For the text-containing cell, return its midpoint in [X, Y] coordinate format. 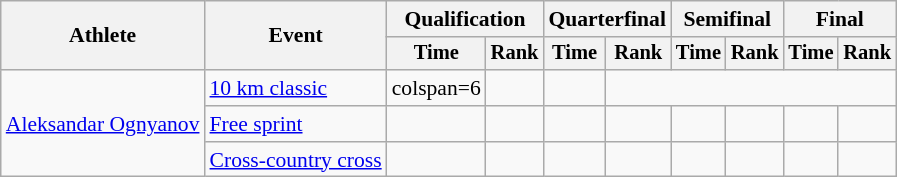
Free sprint [296, 124]
Athlete [103, 36]
colspan=6 [436, 88]
Qualification [466, 19]
Final [839, 19]
Quarterfinal [607, 19]
Semifinal [727, 19]
10 km classic [296, 88]
Event [296, 36]
Aleksandar Ognyanov [103, 124]
